Identify which cell holds the provided text, then report its (x, y) central coordinate. 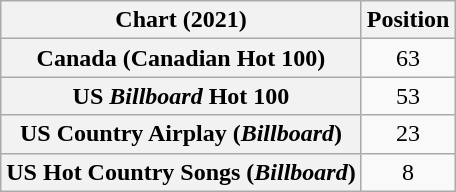
63 (408, 58)
US Billboard Hot 100 (181, 96)
US Hot Country Songs (Billboard) (181, 172)
Canada (Canadian Hot 100) (181, 58)
Position (408, 20)
8 (408, 172)
US Country Airplay (Billboard) (181, 134)
Chart (2021) (181, 20)
23 (408, 134)
53 (408, 96)
